Scan for the cell matching the given text and deliver its (x, y) coordinate at center. 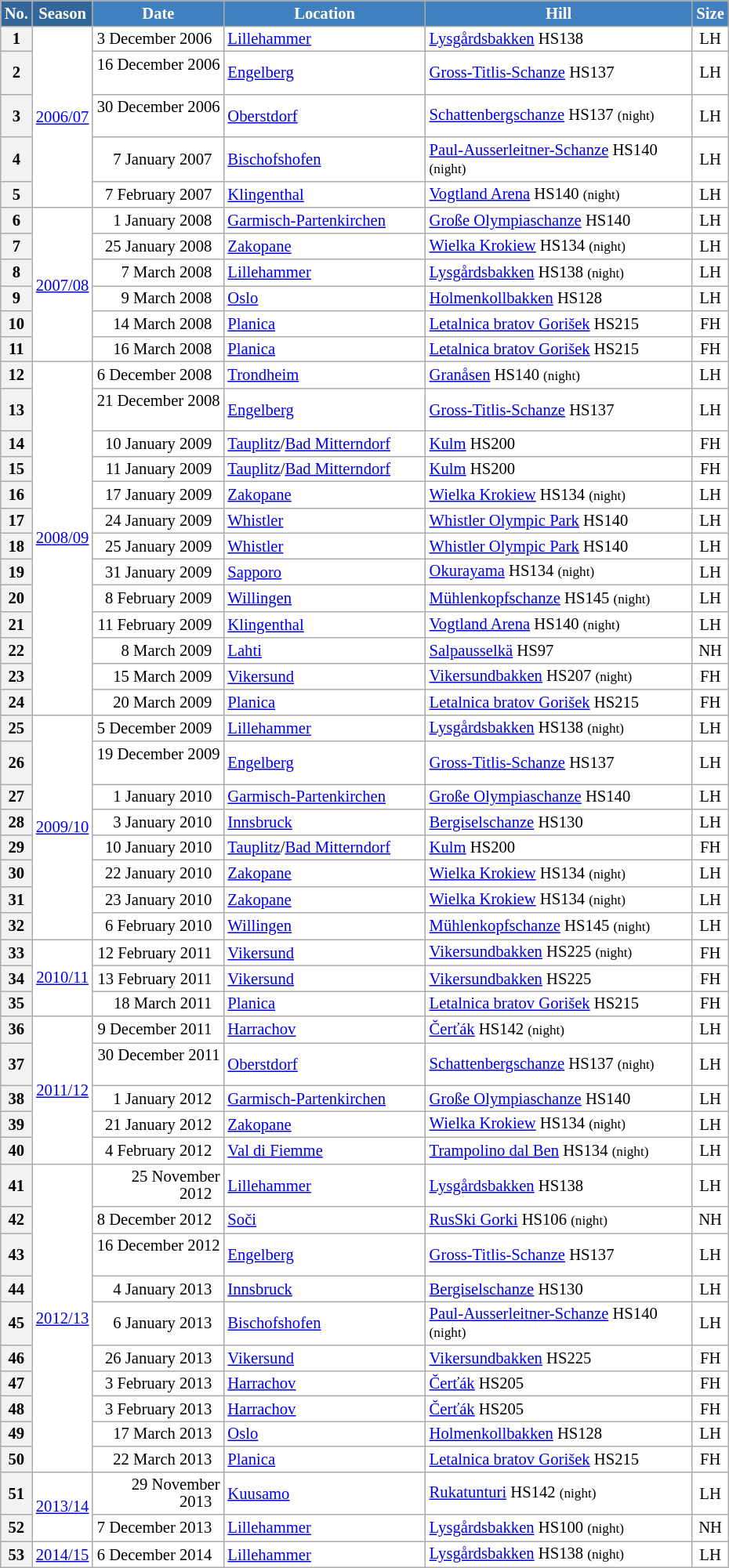
15 March 2009 (158, 676)
26 January 2013 (158, 1357)
9 December 2011 (158, 1029)
1 January 2010 (158, 796)
10 January 2010 (158, 847)
20 (16, 598)
13 (16, 409)
25 January 2008 (158, 246)
6 December 2014 (158, 1554)
48 (16, 1408)
4 (16, 158)
20 March 2009 (158, 702)
12 February 2011 (158, 952)
2014/15 (63, 1554)
6 December 2008 (158, 375)
1 (16, 38)
43 (16, 1254)
Vikersundbakken HS207 (night) (559, 676)
Trondheim (325, 375)
19 December 2009 (158, 763)
7 February 2007 (158, 194)
30 (16, 873)
6 February 2010 (158, 925)
Lahti (325, 650)
23 January 2010 (158, 900)
Location (325, 13)
25 November 2012 (158, 1185)
11 (16, 349)
10 January 2009 (158, 444)
52 (16, 1527)
Salpausselkä HS97 (559, 650)
38 (16, 1098)
Lysgårdsbakken HS100 (night) (559, 1527)
5 December 2009 (158, 728)
30 December 2006 (158, 116)
21 January 2012 (158, 1124)
41 (16, 1185)
28 (16, 821)
15 (16, 469)
Hill (559, 13)
11 February 2009 (158, 625)
1 January 2008 (158, 219)
36 (16, 1029)
10 (16, 323)
21 (16, 625)
22 (16, 650)
RusSki Gorki HS106 (night) (559, 1220)
Vikersundbakken HS225 (night) (559, 952)
24 January 2009 (158, 520)
50 (16, 1459)
53 (16, 1554)
9 (16, 298)
1 January 2012 (158, 1098)
13 February 2011 (158, 978)
Size (710, 13)
26 (16, 763)
2009/10 (63, 827)
45 (16, 1323)
27 (16, 796)
25 (16, 728)
8 March 2009 (158, 650)
31 (16, 900)
2013/14 (63, 1506)
Date (158, 13)
4 January 2013 (158, 1288)
25 January 2009 (158, 545)
30 December 2011 (158, 1064)
18 March 2011 (158, 1003)
17 January 2009 (158, 494)
49 (16, 1433)
6 (16, 219)
22 March 2013 (158, 1459)
8 December 2012 (158, 1220)
Soči (325, 1220)
24 (16, 702)
29 (16, 847)
Čerťák HS142 (night) (559, 1029)
5 (16, 194)
42 (16, 1220)
33 (16, 952)
29 November 2013 (158, 1494)
Val di Fiemme (325, 1150)
44 (16, 1288)
7 March 2008 (158, 272)
40 (16, 1150)
16 (16, 494)
Granåsen HS140 (night) (559, 375)
Rukatunturi HS142 (night) (559, 1494)
17 (16, 520)
2012/13 (63, 1318)
31 January 2009 (158, 571)
39 (16, 1124)
46 (16, 1357)
16 December 2006 (158, 72)
47 (16, 1383)
2 (16, 72)
7 January 2007 (158, 158)
Trampolino dal Ben HS134 (night) (559, 1150)
Kuusamo (325, 1494)
Season (63, 13)
17 March 2013 (158, 1433)
Sapporo (325, 571)
2008/09 (63, 538)
34 (16, 978)
4 February 2012 (158, 1150)
14 (16, 444)
18 (16, 545)
7 December 2013 (158, 1527)
11 January 2009 (158, 469)
7 (16, 246)
12 (16, 375)
37 (16, 1064)
2006/07 (63, 117)
3 (16, 116)
22 January 2010 (158, 873)
23 (16, 676)
9 March 2008 (158, 298)
8 (16, 272)
2010/11 (63, 977)
3 December 2006 (158, 38)
14 March 2008 (158, 323)
32 (16, 925)
No. (16, 13)
35 (16, 1003)
21 December 2008 (158, 409)
2011/12 (63, 1089)
16 March 2008 (158, 349)
Okurayama HS134 (night) (559, 571)
51 (16, 1494)
8 February 2009 (158, 598)
6 January 2013 (158, 1323)
16 December 2012 (158, 1254)
2007/08 (63, 284)
19 (16, 571)
3 January 2010 (158, 821)
